Scan for the cell matching the given text and deliver its (X, Y) coordinate at center. 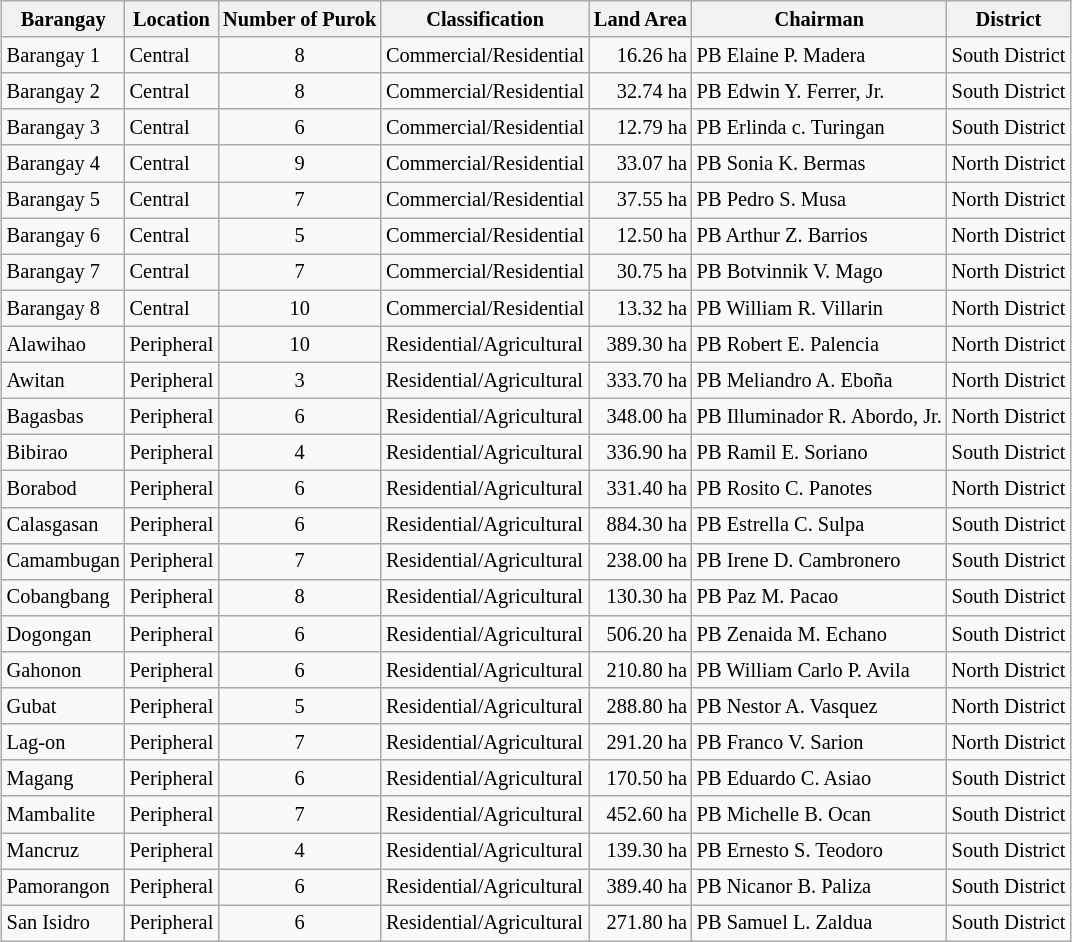
PB Paz M. Pacao (820, 597)
PB Sonia K. Bermas (820, 163)
PB Irene D. Cambronero (820, 561)
Classification (485, 19)
16.26 ha (640, 55)
Land Area (640, 19)
Awitan (64, 380)
PB Rosito C. Panotes (820, 489)
331.40 ha (640, 489)
12.79 ha (640, 127)
PB Ernesto S. Teodoro (820, 851)
506.20 ha (640, 634)
13.32 ha (640, 308)
PB Eduardo C. Asiao (820, 778)
Number of Purok (300, 19)
PB Arthur Z. Barrios (820, 236)
PB Samuel L. Zaldua (820, 923)
PB Ramil E. Soriano (820, 453)
Gubat (64, 706)
238.00 ha (640, 561)
9 (300, 163)
Bagasbas (64, 417)
Alawihao (64, 344)
Barangay 1 (64, 55)
210.80 ha (640, 670)
Magang (64, 778)
333.70 ha (640, 380)
San Isidro (64, 923)
37.55 ha (640, 200)
Camambugan (64, 561)
PB William Carlo P. Avila (820, 670)
32.74 ha (640, 91)
336.90 ha (640, 453)
PB Erlinda c. Turingan (820, 127)
PB Illuminador R. Abordo, Jr. (820, 417)
139.30 ha (640, 851)
Barangay (64, 19)
PB Meliandro A. Eboña (820, 380)
348.00 ha (640, 417)
Dogongan (64, 634)
Barangay 3 (64, 127)
Barangay 5 (64, 200)
288.80 ha (640, 706)
PB William R. Villarin (820, 308)
884.30 ha (640, 525)
170.50 ha (640, 778)
PB Nestor A. Vasquez (820, 706)
271.80 ha (640, 923)
PB Nicanor B. Paliza (820, 887)
PB Robert E. Palencia (820, 344)
PB Edwin Y. Ferrer, Jr. (820, 91)
Location (172, 19)
12.50 ha (640, 236)
Barangay 4 (64, 163)
3 (300, 380)
PB Estrella C. Sulpa (820, 525)
389.40 ha (640, 887)
Calasgasan (64, 525)
Mancruz (64, 851)
Mambalite (64, 814)
Barangay 6 (64, 236)
Cobangbang (64, 597)
PB Michelle B. Ocan (820, 814)
33.07 ha (640, 163)
Barangay 7 (64, 272)
130.30 ha (640, 597)
District (1009, 19)
452.60 ha (640, 814)
Barangay 8 (64, 308)
Bibirao (64, 453)
389.30 ha (640, 344)
Gahonon (64, 670)
PB Franco V. Sarion (820, 742)
Barangay 2 (64, 91)
PB Zenaida M. Echano (820, 634)
PB Pedro S. Musa (820, 200)
PB Botvinnik V. Mago (820, 272)
Chairman (820, 19)
30.75 ha (640, 272)
Pamorangon (64, 887)
Lag-on (64, 742)
PB Elaine P. Madera (820, 55)
Borabod (64, 489)
291.20 ha (640, 742)
